Return [X, Y] of the center of cell containing provided text 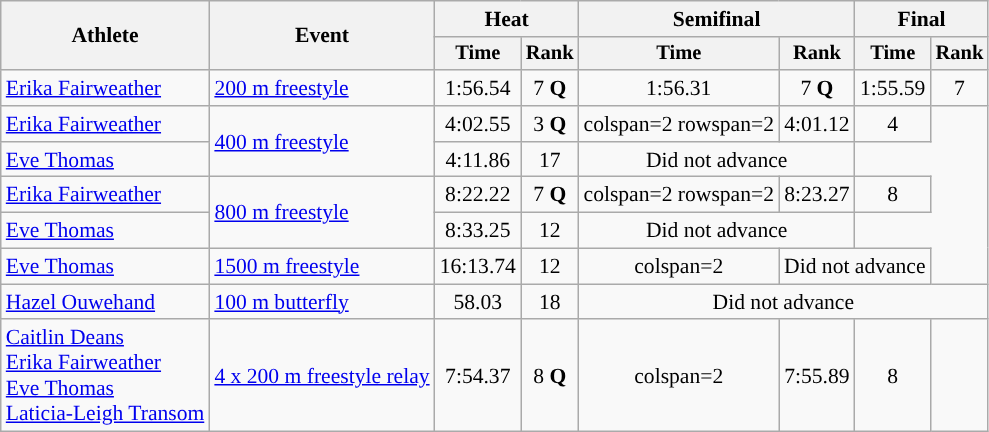
8 Q [550, 376]
Hazel Ouwehand [106, 302]
Semifinal [716, 19]
200 m freestyle [322, 88]
1500 m freestyle [322, 267]
800 m freestyle [322, 212]
7 [960, 88]
8:23.27 [817, 195]
1:56.54 [478, 88]
18 [550, 302]
16:13.74 [478, 267]
1:55.59 [893, 88]
58.03 [478, 302]
Caitlin DeansErika FairweatherEve ThomasLaticia-Leigh Transom [106, 376]
Event [322, 36]
17 [550, 160]
8:33.25 [478, 231]
400 m freestyle [322, 142]
Final [922, 19]
7:55.89 [817, 376]
7:54.37 [478, 376]
4:01.12 [817, 124]
4:11.86 [478, 160]
1:56.31 [678, 88]
100 m butterfly [322, 302]
3 Q [550, 124]
Heat [507, 19]
4:02.55 [478, 124]
8:22.22 [478, 195]
Athlete [106, 36]
4 [893, 124]
4 x 200 m freestyle relay [322, 376]
